Return the [x, y] coordinate for the center point of the cell that contains the specified text.  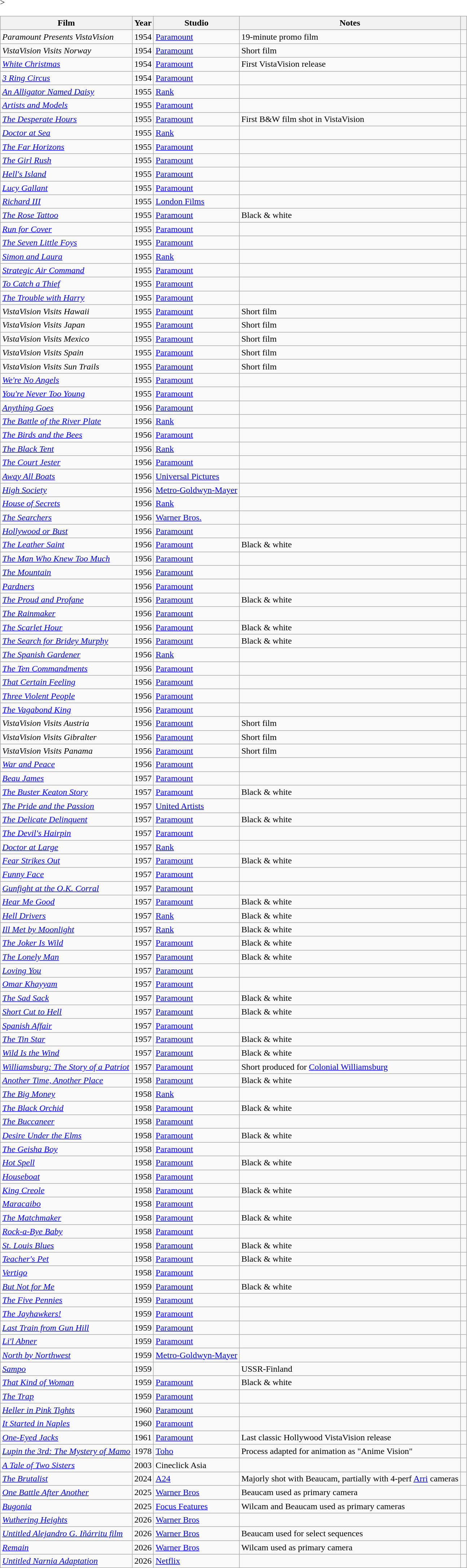
The Pride and the Passion [66, 806]
2024 [143, 1479]
Beaucam used for select sequences [350, 1534]
The Scarlet Hour [66, 627]
Film [66, 23]
Richard III [66, 202]
The Rainmaker [66, 613]
Bugonia [66, 1506]
The Battle of the River Plate [66, 421]
An Alligator Named Daisy [66, 92]
The Trouble with Harry [66, 298]
Hell's Island [66, 174]
The Rose Tattoo [66, 215]
Wilcam used as primary camera [350, 1547]
Fear Strikes Out [66, 861]
St. Louis Blues [66, 1245]
That Kind of Woman [66, 1383]
Williamsburg: The Story of a Patriot [66, 1067]
Beaucam used as primary camera [350, 1492]
Hell Drivers [66, 916]
The Five Pennies [66, 1300]
Doctor at Large [66, 847]
The Desperate Hours [66, 119]
The Court Jester [66, 463]
Last classic Hollywood VistaVision release [350, 1437]
Funny Face [66, 875]
Notes [350, 23]
High Society [66, 490]
The Sad Sack [66, 998]
First B&W film shot in VistaVision [350, 119]
Majorly shot with Beaucam, partially with 4-perf Arri cameras [350, 1479]
Another Time, Another Place [66, 1081]
Wilcam and Beaucam used as primary cameras [350, 1506]
Process adapted for animation as "Anime Vision" [350, 1451]
Gunfight at the O.K. Corral [66, 888]
Wuthering Heights [66, 1520]
Hollywood or Bust [66, 531]
Strategic Air Command [66, 270]
London Films [197, 202]
Teacher's Pet [66, 1259]
Spanish Affair [66, 1025]
Year [143, 23]
1978 [143, 1451]
The Devil's Hairpin [66, 833]
Cineclick Asia [197, 1465]
A24 [197, 1479]
Remain [66, 1547]
Hot Spell [66, 1163]
VistaVision Visits Panama [66, 751]
Toho [197, 1451]
VistaVision Visits Sun Trails [66, 366]
The Man Who Knew Too Much [66, 559]
The Buccaneer [66, 1122]
Short produced for Colonial Williamsburg [350, 1067]
The Delicate Delinquent [66, 819]
Last Train from Gun Hill [66, 1328]
Maracaibo [66, 1204]
Desire Under the Elms [66, 1135]
Away All Boats [66, 476]
Untitled Alejandro G. Iñárritu film [66, 1534]
Beau James [66, 778]
VistaVision Visits Norway [66, 51]
United Artists [197, 806]
The Matchmaker [66, 1218]
The Joker Is Wild [66, 943]
The Search for Bridey Murphy [66, 641]
The Lonely Man [66, 957]
First VistaVision release [350, 64]
One-Eyed Jacks [66, 1437]
Loving You [66, 971]
19-minute promo film [350, 37]
The Brutalist [66, 1479]
VistaVision Visits Mexico [66, 339]
VistaVision Visits Gibralter [66, 737]
You're Never Too Young [66, 394]
The Trap [66, 1396]
But Not for Me [66, 1286]
Netflix [197, 1561]
Omar Khayyam [66, 984]
The Ten Commandments [66, 669]
The Buster Keaton Story [66, 792]
Pardners [66, 586]
To Catch a Thief [66, 284]
North by Northwest [66, 1355]
Three Violent People [66, 696]
The Far Horizons [66, 146]
Lupin the 3rd: The Mystery of Mamo [66, 1451]
The Birds and the Bees [66, 435]
House of Secrets [66, 504]
We're No Angels [66, 380]
Sampo [66, 1369]
The Jayhawkers! [66, 1314]
It Started in Naples [66, 1424]
The Seven Little Foys [66, 243]
1961 [143, 1437]
The Big Money [66, 1094]
That Certain Feeling [66, 682]
2003 [143, 1465]
VistaVision Visits Spain [66, 352]
The Leather Saint [66, 545]
3 Ring Circus [66, 78]
The Spanish Gardener [66, 655]
Rock-a-Bye Baby [66, 1231]
One Battle After Another [66, 1492]
War and Peace [66, 765]
VistaVision Visits Hawaii [66, 311]
Heller in Pink Tights [66, 1410]
The Black Orchid [66, 1108]
A Tale of Two Sisters [66, 1465]
Focus Features [197, 1506]
King Creole [66, 1190]
Hear Me Good [66, 902]
Untitled Narnia Adaptation [66, 1561]
Doctor at Sea [66, 133]
The Searchers [66, 517]
Artists and Models [66, 105]
The Girl Rush [66, 160]
VistaVision Visits Japan [66, 325]
Li'l Abner [66, 1341]
Studio [197, 23]
Universal Pictures [197, 476]
Lucy Gallant [66, 188]
Houseboat [66, 1177]
USSR-Finland [350, 1369]
Run for Cover [66, 229]
Short Cut to Hell [66, 1012]
White Christmas [66, 64]
The Tin Star [66, 1039]
Vertigo [66, 1273]
The Black Tent [66, 449]
Ill Met by Moonlight [66, 929]
Simon and Laura [66, 257]
Paramount Presents VistaVision [66, 37]
Wild Is the Wind [66, 1053]
VistaVision Visits Austria [66, 723]
The Proud and Profane [66, 600]
The Geisha Boy [66, 1149]
Anything Goes [66, 407]
The Vagabond King [66, 710]
Warner Bros. [197, 517]
The Mountain [66, 572]
